For the text-containing cell, return its midpoint in (X, Y) coordinate format. 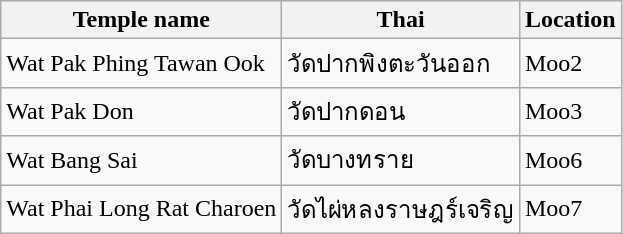
วัดบางทราย (401, 160)
Moo2 (570, 64)
Thai (401, 20)
Wat Pak Phing Tawan Ook (142, 64)
Wat Phai Long Rat Charoen (142, 208)
Moo6 (570, 160)
วัดปากพิงตะวันออก (401, 64)
วัดปากดอน (401, 112)
Moo7 (570, 208)
Wat Pak Don (142, 112)
วัดไผ่หลงราษฎร์เจริญ (401, 208)
Temple name (142, 20)
Moo3 (570, 112)
Location (570, 20)
Wat Bang Sai (142, 160)
